Provide the (x, y) coordinate of the cell's center where the given text is located.  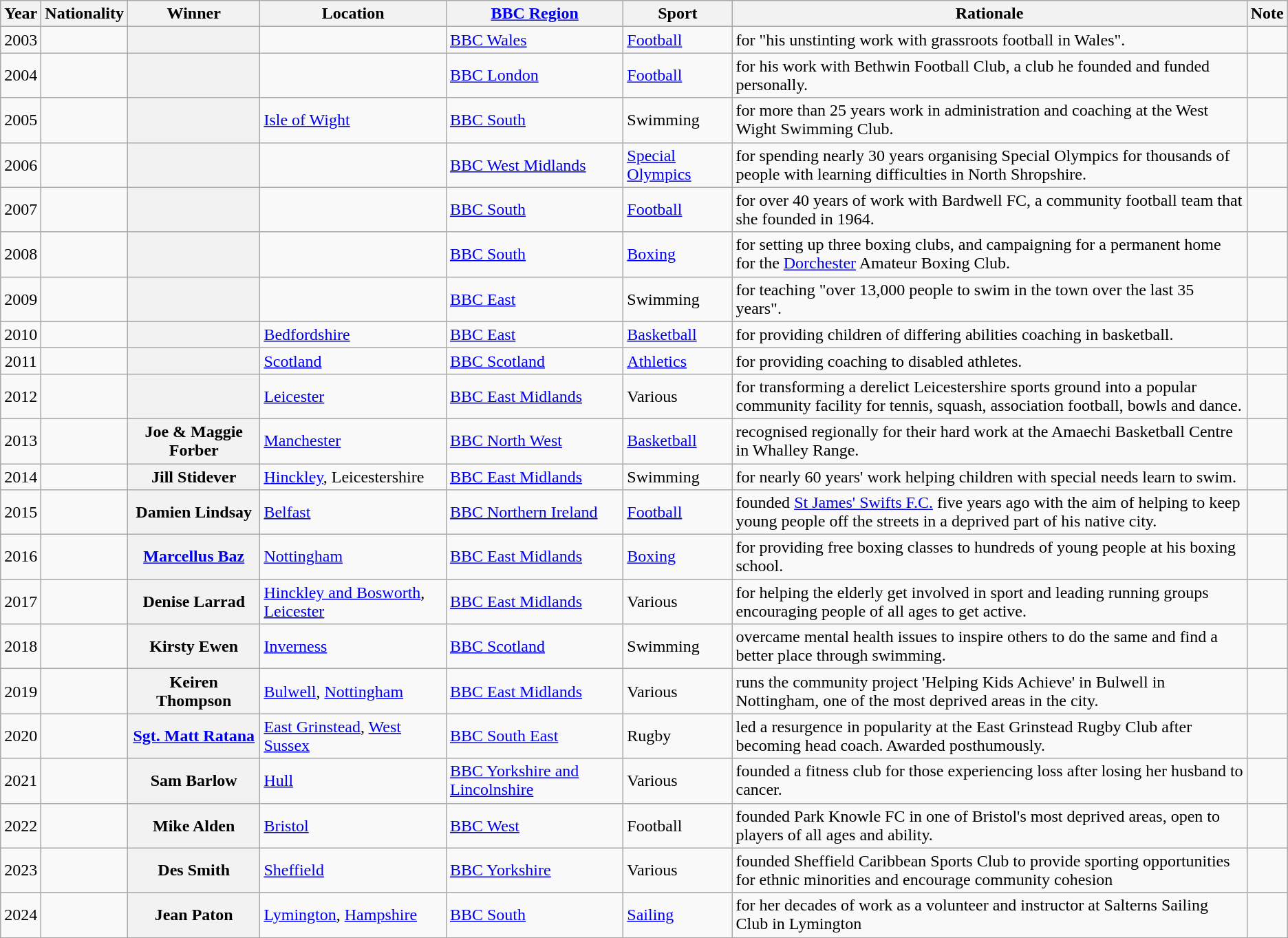
founded Park Knowle FC in one of Bristol's most deprived areas, open to players of all ages and ability. (989, 826)
Note (1267, 14)
Jean Paton (194, 915)
BBC Yorkshire and Lincolnshire (534, 780)
founded Sheffield Caribbean Sports Club to provide sporting opportunities for ethnic minorities and encourage community cohesion (989, 870)
2007 (21, 209)
2012 (21, 396)
Bulwell, Nottingham (354, 691)
Mike Alden (194, 826)
Sgt. Matt Ratana (194, 736)
Kirsty Ewen (194, 647)
BBC Wales (534, 40)
Des Smith (194, 870)
2022 (21, 826)
Damien Lindsay (194, 512)
2004 (21, 76)
2015 (21, 512)
BBC West (534, 826)
2008 (21, 255)
Sam Barlow (194, 780)
Leicester (354, 396)
Hinckley and Bosworth, Leicester (354, 601)
Winner (194, 14)
BBC London (534, 76)
for her decades of work as a volunteer and instructor at Salterns Sailing Club in Lymington (989, 915)
Inverness (354, 647)
for setting up three boxing clubs, and campaigning for a permanent home for the Dorchester Amateur Boxing Club. (989, 255)
for transforming a derelict Leicestershire sports ground into a popular community facility for tennis, squash, association football, bowls and dance. (989, 396)
for helping the elderly get involved in sport and leading running groups encouraging people of all ages to get active. (989, 601)
for "his unstinting work with grassroots football in Wales". (989, 40)
2017 (21, 601)
Location (354, 14)
Bristol (354, 826)
2005 (21, 120)
for providing free boxing classes to hundreds of young people at his boxing school. (989, 557)
2006 (21, 165)
Keiren Thompson (194, 691)
Special Olympics (678, 165)
2009 (21, 299)
Rationale (989, 14)
founded a fitness club for those experiencing loss after losing her husband to cancer. (989, 780)
for nearly 60 years' work helping children with special needs learn to swim. (989, 477)
BBC North West (534, 440)
for providing coaching to disabled athletes. (989, 361)
Athletics (678, 361)
Manchester (354, 440)
BBC Yorkshire (534, 870)
Jill Stidever (194, 477)
led a resurgence in popularity at the East Grinstead Rugby Club after becoming head coach. Awarded posthumously. (989, 736)
2018 (21, 647)
Hull (354, 780)
Marcellus Baz (194, 557)
Nationality (85, 14)
2014 (21, 477)
2020 (21, 736)
Belfast (354, 512)
Nottingham (354, 557)
for over 40 years of work with Bardwell FC, a community football team that she founded in 1964. (989, 209)
Rugby (678, 736)
2024 (21, 915)
Sport (678, 14)
2021 (21, 780)
Isle of Wight (354, 120)
for providing children of differing abilities coaching in basketball. (989, 334)
Hinckley, Leicestershire (354, 477)
2019 (21, 691)
runs the community project 'Helping Kids Achieve' in Bulwell in Nottingham, one of the most deprived areas in the city. (989, 691)
founded St James' Swifts F.C. five years ago with the aim of helping to keep young people off the streets in a deprived part of his native city. (989, 512)
Year (21, 14)
Sailing (678, 915)
BBC West Midlands (534, 165)
Denise Larrad (194, 601)
BBC Region (534, 14)
for teaching "over 13,000 people to swim in the town over the last 35 years". (989, 299)
for spending nearly 30 years organising Special Olympics for thousands of people with learning difficulties in North Shropshire. (989, 165)
Lymington, Hampshire (354, 915)
BBC Northern Ireland (534, 512)
2016 (21, 557)
2023 (21, 870)
Scotland (354, 361)
overcame mental health issues to inspire others to do the same and find a better place through swimming. (989, 647)
Sheffield (354, 870)
Bedfordshire (354, 334)
Joe & Maggie Forber (194, 440)
BBC South East (534, 736)
for his work with Bethwin Football Club, a club he founded and funded personally. (989, 76)
recognised regionally for their hard work at the Amaechi Basketball Centre in Whalley Range. (989, 440)
East Grinstead, West Sussex (354, 736)
2011 (21, 361)
for more than 25 years work in administration and coaching at the West Wight Swimming Club. (989, 120)
2013 (21, 440)
2003 (21, 40)
2010 (21, 334)
